Identify which cell holds the provided text, then report its (x, y) central coordinate. 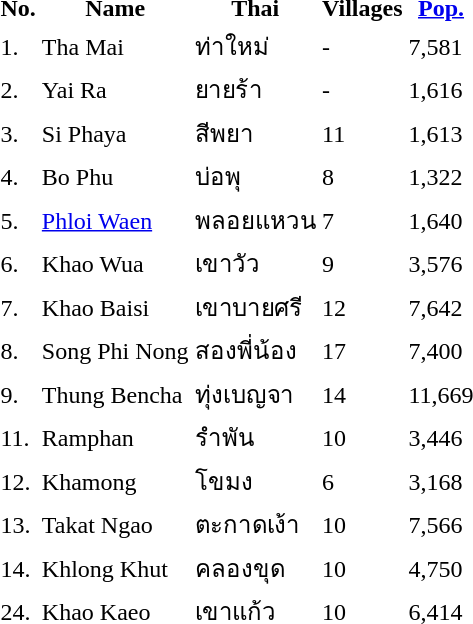
6 (362, 481)
Si Phaya (115, 133)
Phloi Waen (115, 220)
สีพยา (255, 133)
คลองขุด (255, 568)
สองพี่น้อง (255, 350)
8 (362, 176)
พลอยแหวน (255, 220)
Khao Wua (115, 264)
Khao Baisi (115, 307)
โขมง (255, 481)
Takat Ngao (115, 524)
เขาบายศรี (255, 307)
ทุ่งเบญจา (255, 394)
12 (362, 307)
7 (362, 220)
Bo Phu (115, 176)
Thung Bencha (115, 394)
9 (362, 264)
11 (362, 133)
Khamong (115, 481)
Ramphan (115, 438)
Khlong Khut (115, 568)
Yai Ra (115, 90)
ท่าใหม่ (255, 46)
รำพัน (255, 438)
14 (362, 394)
ตะกาดเง้า (255, 524)
Tha Mai (115, 46)
Song Phi Nong (115, 350)
เขาวัว (255, 264)
17 (362, 350)
ยายร้า (255, 90)
บ่อพุ (255, 176)
